Identify which cell holds the provided text, then report its [X, Y] central coordinate. 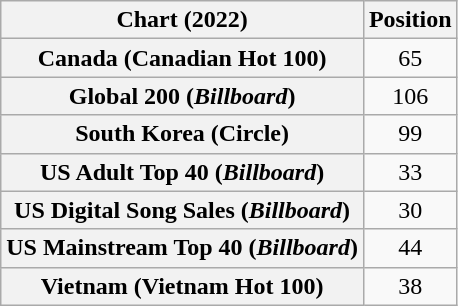
South Korea (Circle) [182, 134]
Global 200 (Billboard) [182, 96]
US Digital Song Sales (Billboard) [182, 210]
Canada (Canadian Hot 100) [182, 58]
38 [410, 286]
Vietnam (Vietnam Hot 100) [182, 286]
US Adult Top 40 (Billboard) [182, 172]
US Mainstream Top 40 (Billboard) [182, 248]
33 [410, 172]
30 [410, 210]
106 [410, 96]
Position [410, 20]
Chart (2022) [182, 20]
65 [410, 58]
99 [410, 134]
44 [410, 248]
